Return the [x, y] coordinate for the center point of the cell that contains the specified text.  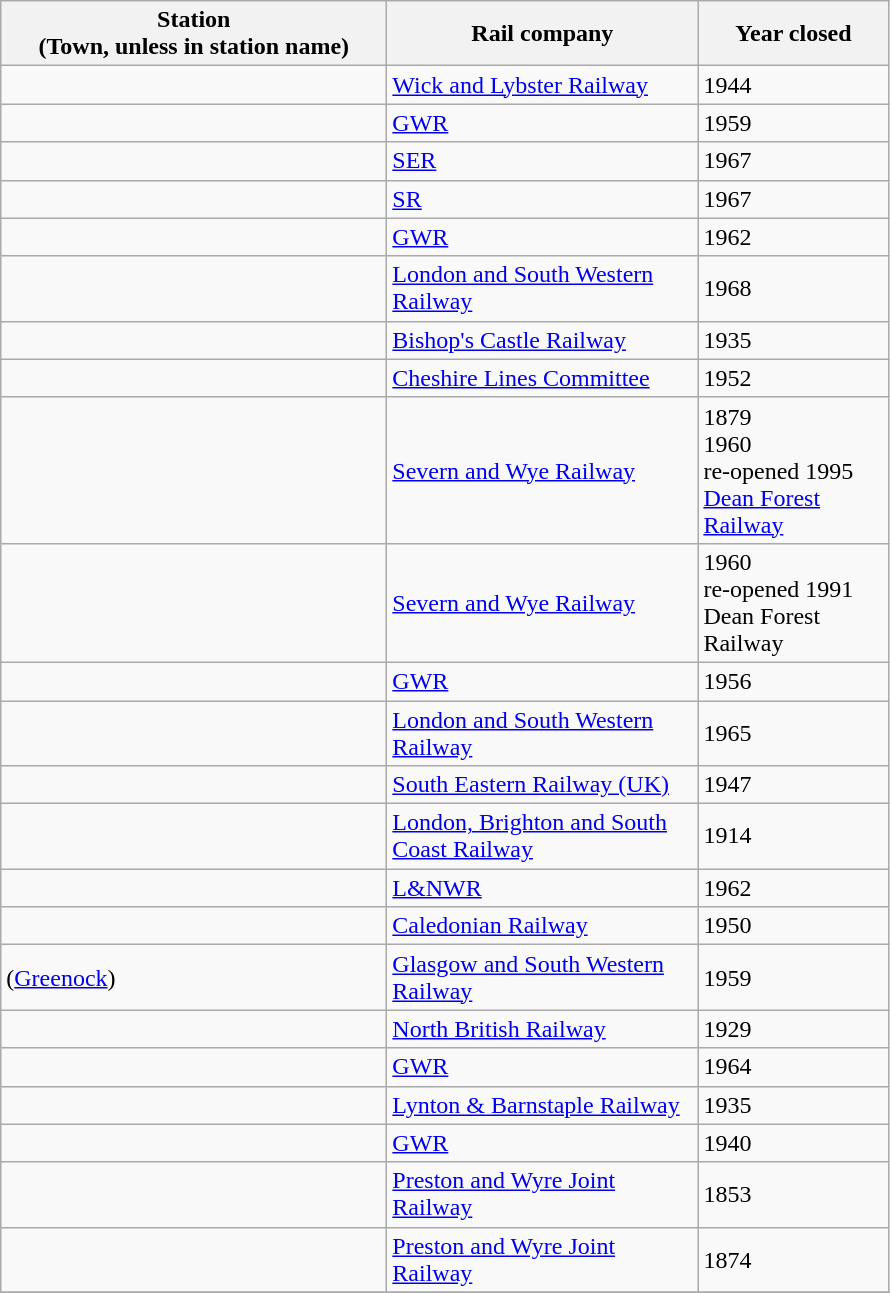
1968 [794, 288]
1956 [794, 681]
18791960re-opened 1995Dean Forest Railway [794, 470]
1952 [794, 378]
Glasgow and South Western Railway [542, 978]
SER [542, 161]
L&NWR [542, 888]
Lynton & Barnstaple Railway [542, 1105]
South Eastern Railway (UK) [542, 785]
1874 [794, 1260]
1940 [794, 1143]
Cheshire Lines Committee [542, 378]
1964 [794, 1067]
Rail company [542, 34]
SR [542, 199]
London, Brighton and South Coast Railway [542, 836]
Caledonian Railway [542, 926]
Wick and Lybster Railway [542, 85]
(Greenock) [194, 978]
1965 [794, 732]
Year closed [794, 34]
North British Railway [542, 1029]
1947 [794, 785]
Station(Town, unless in station name) [194, 34]
1944 [794, 85]
1929 [794, 1029]
Bishop's Castle Railway [542, 340]
1950 [794, 926]
1914 [794, 836]
1960re-opened 1991Dean Forest Railway [794, 602]
1853 [794, 1194]
